Pinpoint the cell where the given text exists, returning its (x, y) midpoint coordinate. 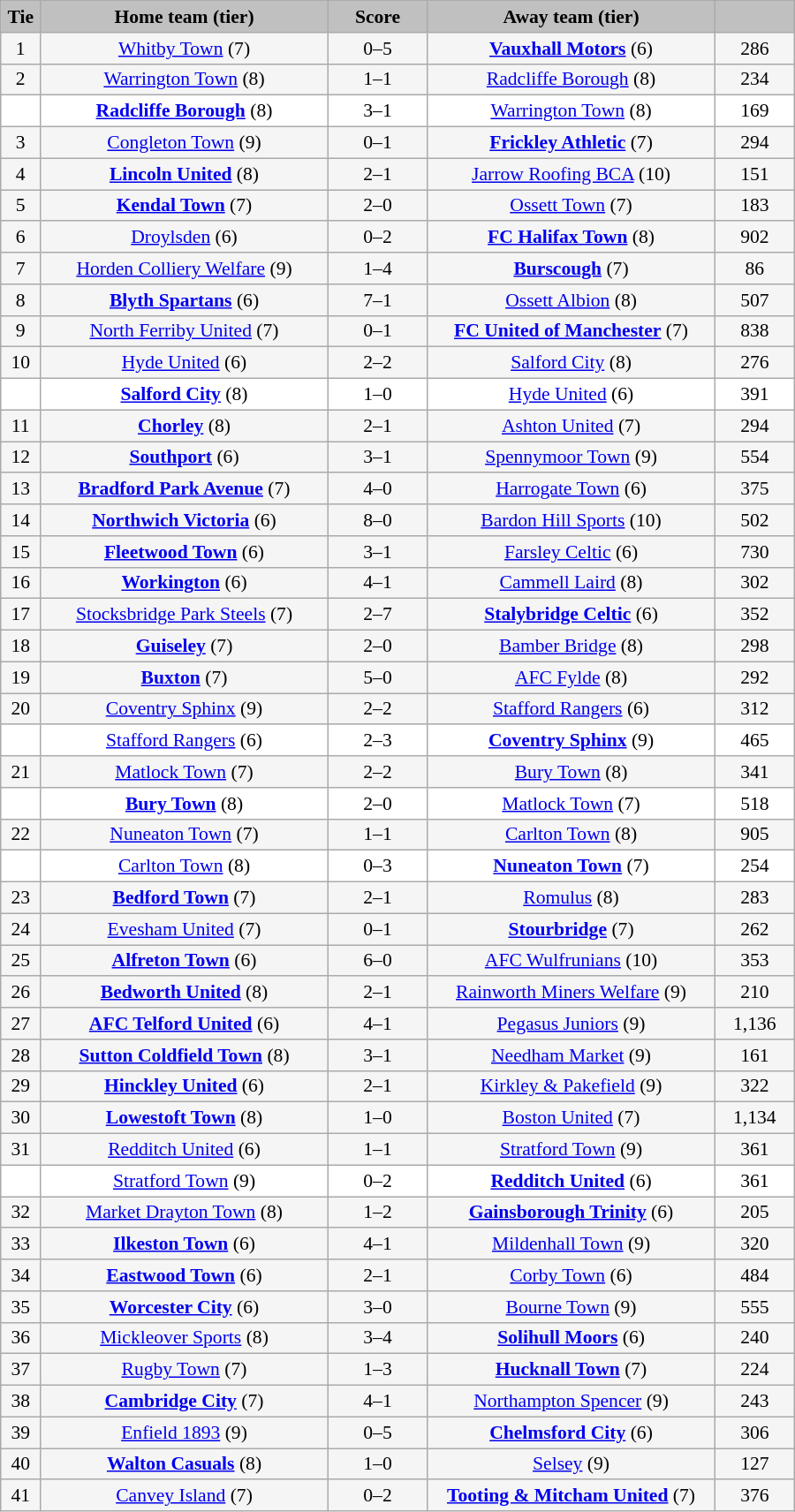
Hinckley United (6) (185, 1086)
31 (21, 1150)
Ilkeston Town (6) (185, 1244)
Canvey Island (7) (185, 1496)
375 (754, 489)
4–0 (377, 489)
25 (21, 961)
240 (754, 1338)
38 (21, 1402)
312 (754, 709)
224 (754, 1370)
40 (21, 1464)
5 (21, 206)
22 (21, 835)
Northampton Spencer (9) (572, 1402)
26 (21, 993)
Stalybridge Celtic (6) (572, 615)
Farsley Celtic (6) (572, 552)
161 (754, 1055)
Bourne Town (9) (572, 1307)
Spennymoor Town (9) (572, 457)
Bamber Bridge (8) (572, 646)
AFC Telford United (6) (185, 1024)
FC Halifax Town (8) (572, 238)
FC United of Manchester (7) (572, 331)
20 (21, 709)
86 (754, 268)
Southport (6) (185, 457)
Gainsborough Trinity (6) (572, 1213)
34 (21, 1275)
1,136 (754, 1024)
35 (21, 1307)
283 (754, 898)
391 (754, 395)
507 (754, 300)
243 (754, 1402)
Away team (tier) (572, 17)
484 (754, 1275)
27 (21, 1024)
Eastwood Town (6) (185, 1275)
292 (754, 677)
902 (754, 238)
151 (754, 174)
Cambridge City (7) (185, 1402)
6 (21, 238)
205 (754, 1213)
465 (754, 741)
730 (754, 552)
Fleetwood Town (6) (185, 552)
23 (21, 898)
1 (21, 49)
28 (21, 1055)
3 (21, 143)
254 (754, 866)
Vauxhall Motors (6) (572, 49)
37 (21, 1370)
7–1 (377, 300)
17 (21, 615)
Market Drayton Town (8) (185, 1213)
12 (21, 457)
Home team (tier) (185, 17)
Cammell Laird (8) (572, 583)
Tooting & Mitcham United (7) (572, 1496)
183 (754, 206)
8–0 (377, 520)
Congleton Town (9) (185, 143)
322 (754, 1086)
Walton Casuals (8) (185, 1464)
Bedford Town (7) (185, 898)
3–4 (377, 1338)
Pegasus Juniors (9) (572, 1024)
320 (754, 1244)
Blyth Spartans (6) (185, 300)
Corby Town (6) (572, 1275)
234 (754, 79)
32 (21, 1213)
Harrogate Town (6) (572, 489)
518 (754, 804)
286 (754, 49)
41 (21, 1496)
9 (21, 331)
Droylsden (6) (185, 238)
Bardon Hill Sports (10) (572, 520)
North Ferriby United (7) (185, 331)
Mickleover Sports (8) (185, 1338)
Boston United (7) (572, 1118)
3–0 (377, 1307)
15 (21, 552)
Tie (21, 17)
298 (754, 646)
Buxton (7) (185, 677)
Kirkley & Pakefield (9) (572, 1086)
13 (21, 489)
1–4 (377, 268)
Northwich Victoria (6) (185, 520)
352 (754, 615)
Burscough (7) (572, 268)
Chorley (8) (185, 426)
AFC Wulfrunians (10) (572, 961)
4 (21, 174)
502 (754, 520)
1–2 (377, 1213)
Sutton Coldfield Town (8) (185, 1055)
Romulus (8) (572, 898)
33 (21, 1244)
2–3 (377, 741)
Ossett Town (7) (572, 206)
Stourbridge (7) (572, 929)
Ashton United (7) (572, 426)
210 (754, 993)
341 (754, 772)
Bedworth United (8) (185, 993)
Stocksbridge Park Steels (7) (185, 615)
Evesham United (7) (185, 929)
Whitby Town (7) (185, 49)
14 (21, 520)
1–3 (377, 1370)
Rainworth Miners Welfare (9) (572, 993)
Jarrow Roofing BCA (10) (572, 174)
Frickley Athletic (7) (572, 143)
169 (754, 111)
18 (21, 646)
16 (21, 583)
Chelmsford City (6) (572, 1433)
Horden Colliery Welfare (9) (185, 268)
AFC Fylde (8) (572, 677)
Guiseley (7) (185, 646)
Worcester City (6) (185, 1307)
838 (754, 331)
39 (21, 1433)
Bradford Park Avenue (7) (185, 489)
262 (754, 929)
Hucknall Town (7) (572, 1370)
Needham Market (9) (572, 1055)
Lincoln United (8) (185, 174)
8 (21, 300)
353 (754, 961)
11 (21, 426)
Ossett Albion (8) (572, 300)
554 (754, 457)
376 (754, 1496)
30 (21, 1118)
1,134 (754, 1118)
6–0 (377, 961)
Rugby Town (7) (185, 1370)
10 (21, 363)
2–7 (377, 615)
127 (754, 1464)
5–0 (377, 677)
306 (754, 1433)
36 (21, 1338)
29 (21, 1086)
Mildenhall Town (9) (572, 1244)
905 (754, 835)
Lowestoft Town (8) (185, 1118)
2 (21, 79)
Kendal Town (7) (185, 206)
Workington (6) (185, 583)
302 (754, 583)
555 (754, 1307)
Selsey (9) (572, 1464)
Score (377, 17)
24 (21, 929)
21 (21, 772)
Alfreton Town (6) (185, 961)
7 (21, 268)
Enfield 1893 (9) (185, 1433)
0–3 (377, 866)
19 (21, 677)
276 (754, 363)
Solihull Moors (6) (572, 1338)
